Capture the cell that displays the provided text and extract its [x, y] central coordinate. 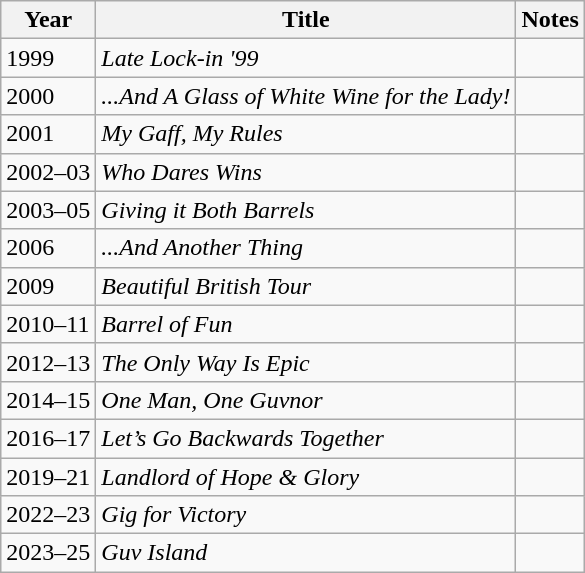
Let’s Go Backwards Together [306, 438]
2014–15 [48, 400]
2019–21 [48, 477]
One Man, One Guvnor [306, 400]
2022–23 [48, 515]
2001 [48, 134]
2016–17 [48, 438]
1999 [48, 58]
Landlord of Hope & Glory [306, 477]
2010–11 [48, 324]
...And A Glass of White Wine for the Lady! [306, 96]
2000 [48, 96]
...And Another Thing [306, 248]
2003–05 [48, 210]
2002–03 [48, 172]
Notes [550, 20]
2012–13 [48, 362]
The Only Way Is Epic [306, 362]
Beautiful British Tour [306, 286]
Year [48, 20]
2023–25 [48, 553]
Giving it Both Barrels [306, 210]
My Gaff, My Rules [306, 134]
Guv Island [306, 553]
Gig for Victory [306, 515]
Who Dares Wins [306, 172]
Late Lock-in '99 [306, 58]
Title [306, 20]
Barrel of Fun [306, 324]
2006 [48, 248]
2009 [48, 286]
